Determine the [X, Y] coordinate at the center of the cell enclosing the given text.  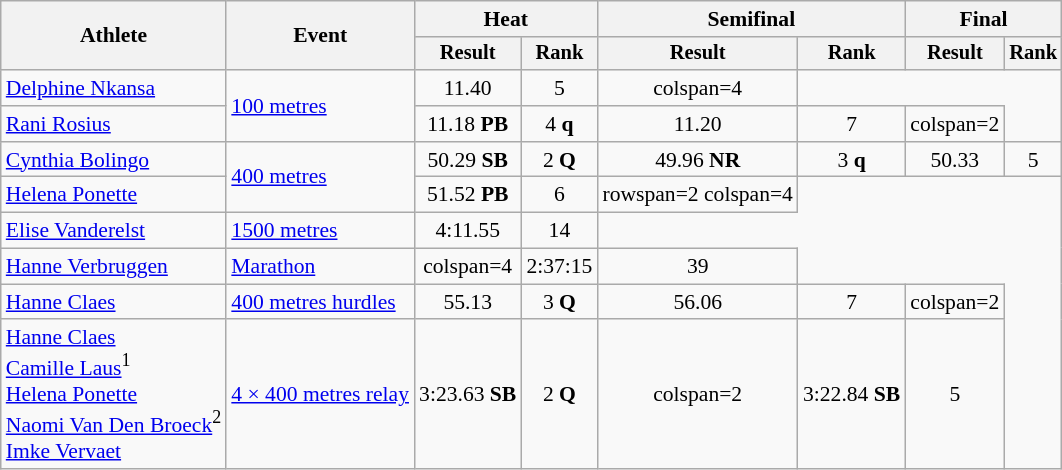
2:37:15 [559, 267]
3 Q [559, 302]
Delphine Nkansa [114, 88]
3 q [852, 160]
400 metres [320, 178]
Athlete [114, 36]
Marathon [320, 267]
14 [559, 231]
rowspan=2 colspan=4 [698, 195]
Heat [506, 19]
11.40 [468, 88]
11.20 [698, 124]
Final [984, 19]
39 [698, 267]
Event [320, 36]
3:22.84 SB [852, 394]
400 metres hurdles [320, 302]
Elise Vanderelst [114, 231]
Cynthia Bolingo [114, 160]
56.06 [698, 302]
4 × 400 metres relay [320, 394]
1500 metres [320, 231]
6 [559, 195]
51.52 PB [468, 195]
100 metres [320, 106]
Hanne Claes [114, 302]
Semifinal [751, 19]
4 q [559, 124]
Hanne ClaesCamille Laus1Helena PonetteNaomi Van Den Broeck2Imke Vervaet [114, 394]
Helena Ponette [114, 195]
11.18 PB [468, 124]
4:11.55 [468, 231]
Rani Rosius [114, 124]
Hanne Verbruggen [114, 267]
3:23.63 SB [468, 394]
50.29 SB [468, 160]
55.13 [468, 302]
50.33 [954, 160]
49.96 NR [698, 160]
